Output the (X, Y) coordinate of the center of the cell containing the given text.  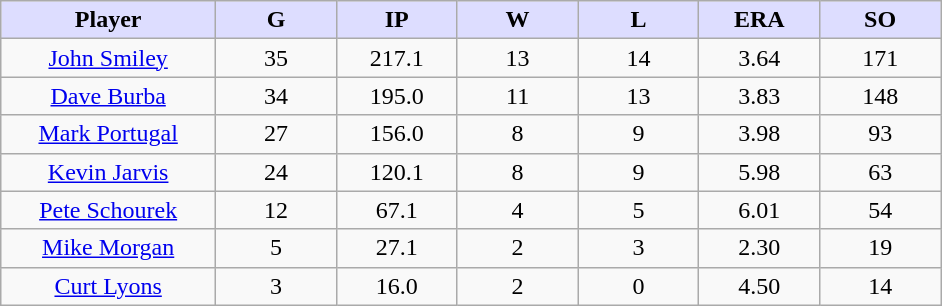
0 (638, 286)
ERA (760, 20)
27.1 (396, 248)
W (518, 20)
L (638, 20)
Mark Portugal (108, 134)
11 (518, 96)
3.83 (760, 96)
3.64 (760, 58)
Mike Morgan (108, 248)
2.30 (760, 248)
G (276, 20)
63 (880, 172)
34 (276, 96)
12 (276, 210)
6.01 (760, 210)
4.50 (760, 286)
195.0 (396, 96)
SO (880, 20)
Pete Schourek (108, 210)
156.0 (396, 134)
Dave Burba (108, 96)
93 (880, 134)
217.1 (396, 58)
John Smiley (108, 58)
16.0 (396, 286)
24 (276, 172)
3.98 (760, 134)
35 (276, 58)
171 (880, 58)
67.1 (396, 210)
120.1 (396, 172)
148 (880, 96)
27 (276, 134)
19 (880, 248)
Kevin Jarvis (108, 172)
4 (518, 210)
IP (396, 20)
Curt Lyons (108, 286)
5.98 (760, 172)
54 (880, 210)
Player (108, 20)
